Provide the [X, Y] coordinate of the cell's center where the given text is located.  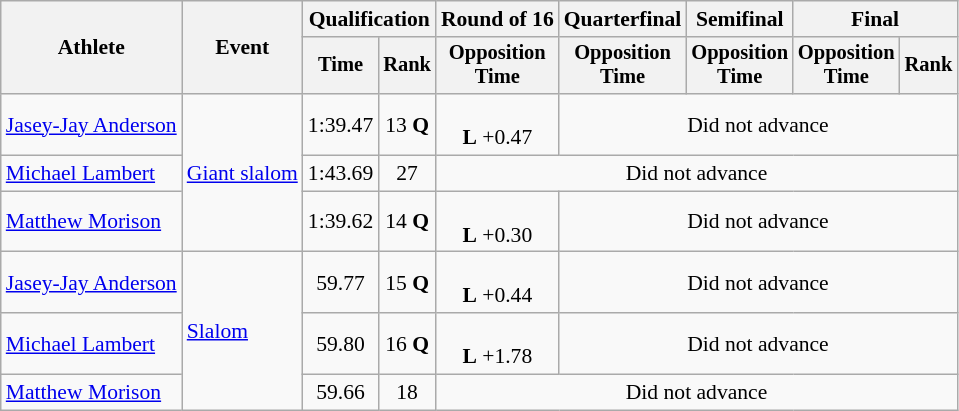
L +0.30 [498, 222]
L +0.44 [498, 282]
18 [407, 393]
Giant slalom [242, 173]
1:39.62 [340, 222]
Semifinal [740, 19]
1:39.47 [340, 124]
13 Q [407, 124]
1:43.69 [340, 174]
27 [407, 174]
Event [242, 48]
Athlete [92, 48]
59.80 [340, 344]
L +1.78 [498, 344]
Round of 16 [498, 19]
59.77 [340, 282]
14 Q [407, 222]
L +0.47 [498, 124]
Final [875, 19]
Qualification [370, 19]
Quarterfinal [623, 19]
Slalom [242, 331]
15 Q [407, 282]
16 Q [407, 344]
59.66 [340, 393]
Time [340, 66]
